Scan for the cell matching the given text and deliver its (X, Y) coordinate at center. 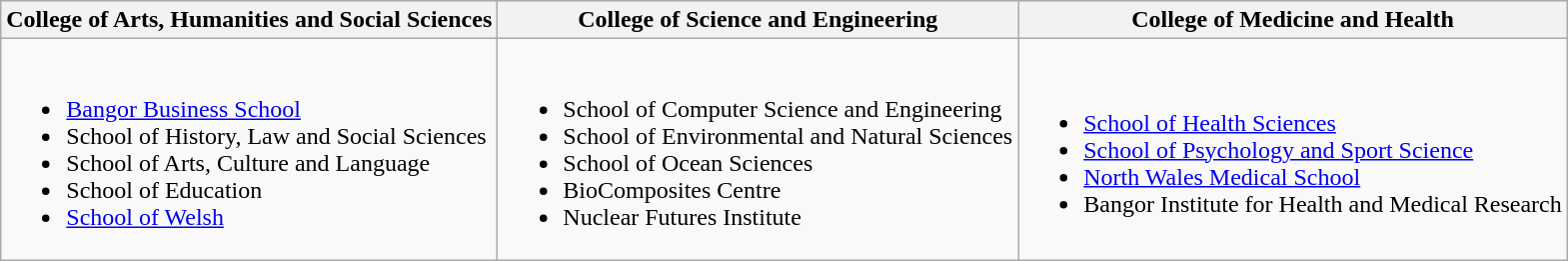
Bangor Business SchoolSchool of History, Law and Social SciencesSchool of Arts, Culture and LanguageSchool of EducationSchool of Welsh (250, 150)
School of Health SciencesSchool of Psychology and Sport ScienceNorth Wales Medical SchoolBangor Institute for Health and Medical Research (1293, 150)
College of Arts, Humanities and Social Sciences (250, 20)
College of Science and Engineering (758, 20)
College of Medicine and Health (1293, 20)
